Pinpoint the cell where the given text exists, returning its (X, Y) midpoint coordinate. 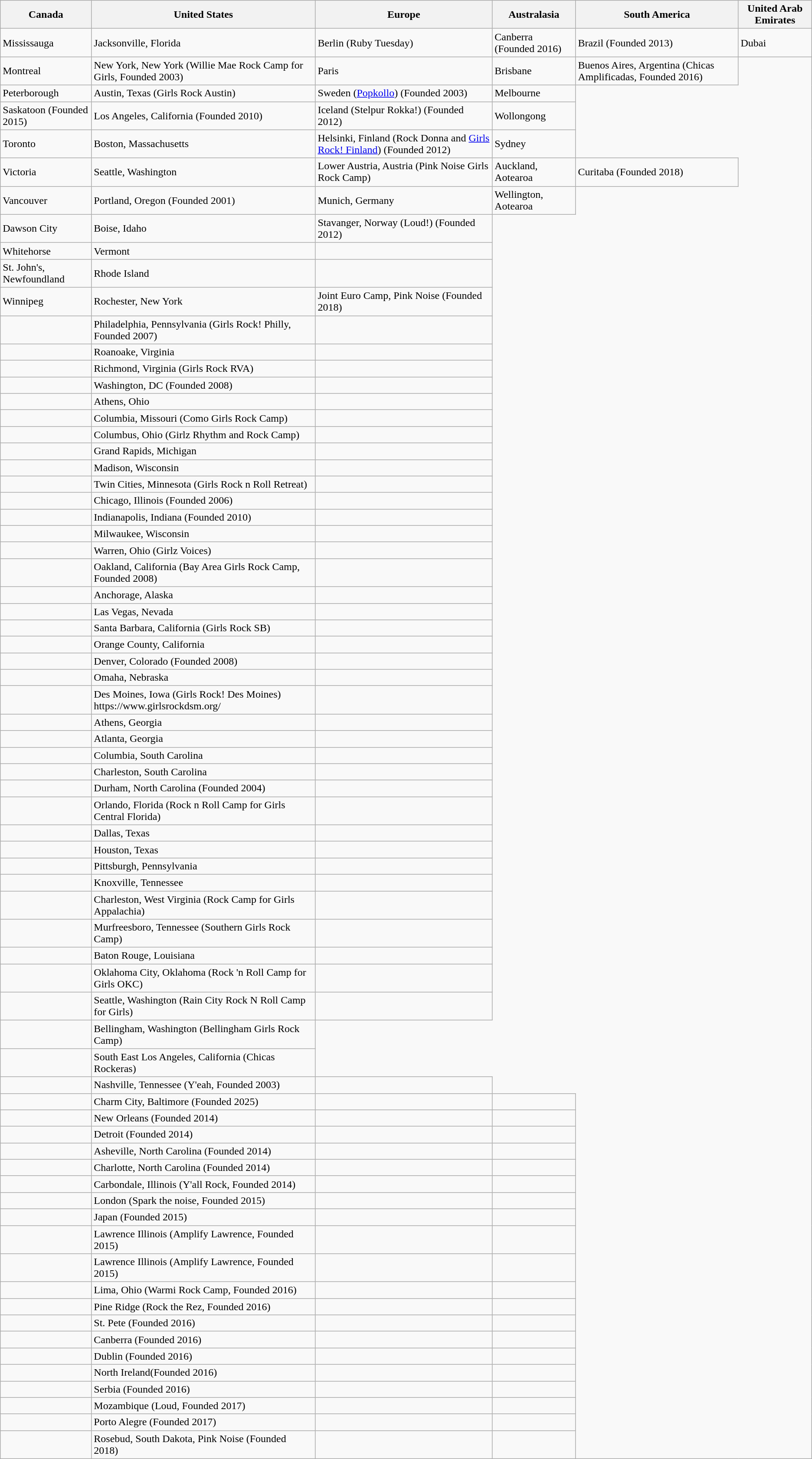
Santa Barbara, California (Girls Rock SB) (203, 628)
Anchorage, Alaska (203, 595)
Carbondale, Illinois (Y'all Rock, Founded 2014) (203, 1184)
Athens, Georgia (203, 722)
Orlando, Florida (Rock n Roll Camp for Girls Central Florida) (203, 810)
Oakland, California (Bay Area Girls Rock Camp, Founded 2008) (203, 573)
Europe (404, 15)
Vermont (203, 251)
Sweden (Popkollo) (Founded 2003) (404, 93)
Washington, DC (Founded 2008) (203, 385)
Atlanta, Georgia (203, 739)
Twin Cities, Minnesota (Girls Rock n Roll Retreat) (203, 484)
Sydney (534, 144)
Charleston, West Virginia (Rock Camp for Girls Appalachia) (203, 905)
Boise, Idaho (203, 228)
Murfreesboro, Tennessee (Southern Girls Rock Camp) (203, 934)
Detroit (Founded 2014) (203, 1134)
Columbus, Ohio (Girlz Rhythm and Rock Camp) (203, 435)
Pine Ridge (Rock the Rez, Founded 2016) (203, 1307)
Porto Alegre (Founded 2017) (203, 1422)
Durham, North Carolina (Founded 2004) (203, 788)
New Orleans (Founded 2014) (203, 1118)
Vancouver (46, 200)
Canada (46, 15)
Montreal (46, 71)
Mozambique (Loud, Founded 2017) (203, 1406)
Japan (Founded 2015) (203, 1217)
Australasia (534, 15)
Charlotte, North Carolina (Founded 2014) (203, 1167)
Wellington, Aotearoa (534, 200)
Warren, Ohio (Girlz Voices) (203, 550)
Athens, Ohio (203, 402)
Saskatoon (Founded 2015) (46, 115)
Nashville, Tennessee (Y'eah, Founded 2003) (203, 1085)
Asheville, North Carolina (Founded 2014) (203, 1151)
Curitaba (Founded 2018) (657, 172)
Dawson City (46, 228)
Austin, Texas (Girls Rock Austin) (203, 93)
Paris (404, 71)
Denver, Colorado (Founded 2008) (203, 661)
Whitehorse (46, 251)
Auckland, Aotearoa (534, 172)
North Ireland(Founded 2016) (203, 1373)
Chicago, Illinois (Founded 2006) (203, 501)
Lima, Ohio (Warmi Rock Camp, Founded 2016) (203, 1290)
Winnipeg (46, 301)
Rochester, New York (203, 301)
Grand Rapids, Michigan (203, 451)
Iceland (Stelpur Rokka!) (Founded 2012) (404, 115)
Houston, Texas (203, 849)
Dublin (Founded 2016) (203, 1356)
London (Spark the noise, Founded 2015) (203, 1200)
Joint Euro Camp, Pink Noise (Founded 2018) (404, 301)
Stavanger, Norway (Loud!) (Founded 2012) (404, 228)
Peterborough (46, 93)
St. John's, Newfoundland (46, 273)
United States (203, 15)
Wollongong (534, 115)
Serbia (Founded 2016) (203, 1389)
Melbourne (534, 93)
Dallas, Texas (203, 833)
Des Moines, Iowa (Girls Rock! Des Moines) https://www.girlsrockdsm.org/ (203, 700)
Charleston, South Carolina (203, 772)
Oklahoma City, Oklahoma (Rock 'n Roll Camp for Girls OKC) (203, 978)
Charm City, Baltimore (Founded 2025) (203, 1102)
Munich, Germany (404, 200)
Philadelphia, Pennsylvania (Girls Rock! Philly, Founded 2007) (203, 330)
Bellingham, Washington (Bellingham Girls Rock Camp) (203, 1034)
South East Los Angeles, California (Chicas Rockeras) (203, 1063)
Columbia, South Carolina (203, 755)
Madison, Wisconsin (203, 468)
Indianapolis, Indiana (Founded 2010) (203, 517)
Boston, Massachusetts (203, 144)
Rosebud, South Dakota, Pink Noise (Founded 2018) (203, 1445)
Baton Rouge, Louisiana (203, 956)
Dubai (775, 43)
Omaha, Nebraska (203, 678)
Buenos Aires, Argentina (Chicas Amplificadas, Founded 2016) (657, 71)
Lower Austria, Austria (Pink Noise Girls Rock Camp) (404, 172)
Los Angeles, California (Founded 2010) (203, 115)
Roanoake, Virginia (203, 352)
Toronto (46, 144)
South America (657, 15)
Jacksonville, Florida (203, 43)
Richmond, Virginia (Girls Rock RVA) (203, 369)
Columbia, Missouri (Como Girls Rock Camp) (203, 418)
Rhode Island (203, 273)
Seattle, Washington (Rain City Rock N Roll Camp for Girls) (203, 1007)
Pittsburgh, Pennsylvania (203, 866)
Las Vegas, Nevada (203, 611)
United Arab Emirates (775, 15)
Berlin (Ruby Tuesday) (404, 43)
Milwaukee, Wisconsin (203, 534)
Brisbane (534, 71)
Orange County, California (203, 645)
Brazil (Founded 2013) (657, 43)
Knoxville, Tennessee (203, 882)
Helsinki, Finland (Rock Donna and Girls Rock! Finland) (Founded 2012) (404, 144)
Portland, Oregon (Founded 2001) (203, 200)
New York, New York (Willie Mae Rock Camp for Girls, Founded 2003) (203, 71)
Victoria (46, 172)
Mississauga (46, 43)
St. Pete (Founded 2016) (203, 1323)
Seattle, Washington (203, 172)
